Detect which cell encompasses the target text, then output its [X, Y] center coordinate. 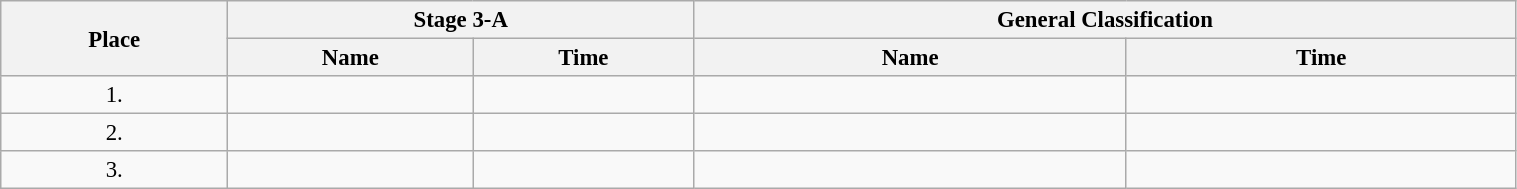
2. [114, 133]
General Classification [1105, 20]
1. [114, 95]
Stage 3-A [461, 20]
Place [114, 38]
3. [114, 170]
